Pinpoint the cell where the given text exists, returning its (X, Y) midpoint coordinate. 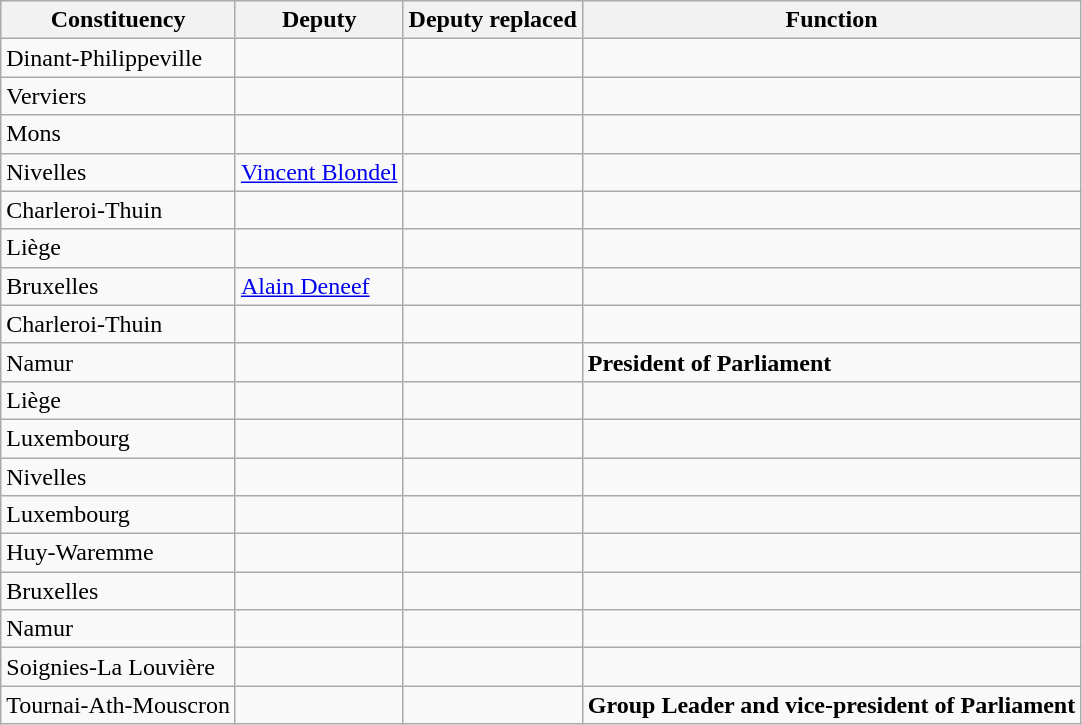
Deputy replaced (492, 20)
Alain Deneef (319, 286)
Group Leader and vice-president of Parliament (831, 705)
Dinant-Philippeville (118, 58)
Verviers (118, 96)
Tournai-Ath-Mouscron (118, 705)
Function (831, 20)
Mons (118, 134)
Soignies-La Louvière (118, 667)
Vincent Blondel (319, 172)
President of Parliament (831, 362)
Constituency (118, 20)
Huy-Waremme (118, 553)
Deputy (319, 20)
